Capture the cell that displays the provided text and extract its (x, y) central coordinate. 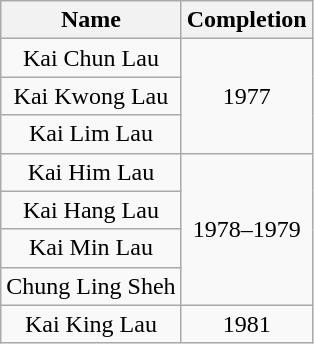
1977 (246, 96)
Kai Chun Lau (91, 58)
1981 (246, 324)
Kai Kwong Lau (91, 96)
Chung Ling Sheh (91, 286)
Kai Min Lau (91, 248)
1978–1979 (246, 229)
Kai Lim Lau (91, 134)
Kai Hang Lau (91, 210)
Name (91, 20)
Kai King Lau (91, 324)
Completion (246, 20)
Kai Him Lau (91, 172)
